Find where the given text appears and provide that cell's center as [x, y] coordinate. 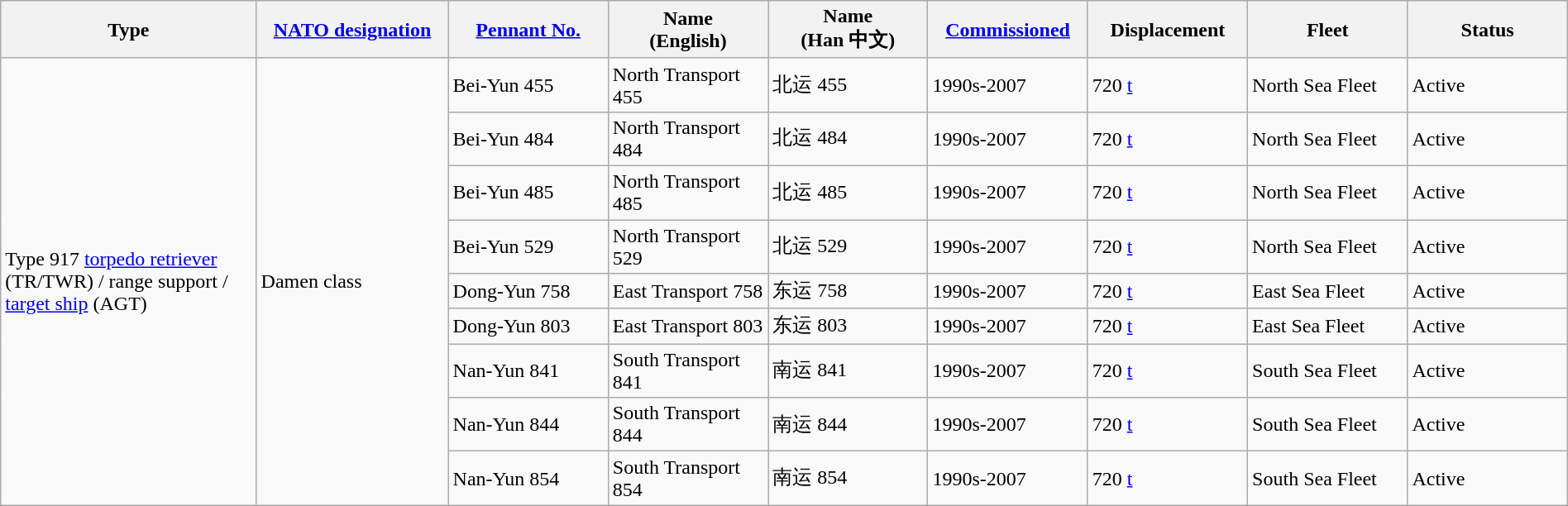
Dong-Yun 758 [528, 291]
Damen class [352, 281]
Bei-Yun 484 [528, 139]
NATO designation [352, 30]
North Transport 455 [688, 84]
北运 455 [849, 84]
Nan-Yun 844 [528, 425]
North Transport 529 [688, 246]
North Transport 485 [688, 192]
Displacement [1168, 30]
South Transport 844 [688, 425]
Name(Han 中文) [849, 30]
North Transport 484 [688, 139]
北运 529 [849, 246]
Bei-Yun 529 [528, 246]
Pennant No. [528, 30]
Name(English) [688, 30]
南运 844 [849, 425]
Nan-Yun 841 [528, 370]
South Transport 854 [688, 478]
South Transport 841 [688, 370]
北运 485 [849, 192]
Type 917 torpedo retriever (TR/TWR) / range support / target ship (AGT) [129, 281]
East Transport 803 [688, 326]
Dong-Yun 803 [528, 326]
东运 758 [849, 291]
北运 484 [849, 139]
East Transport 758 [688, 291]
Bei-Yun 485 [528, 192]
南运 841 [849, 370]
Commissioned [1007, 30]
Bei-Yun 455 [528, 84]
Nan-Yun 854 [528, 478]
Status [1487, 30]
东运 803 [849, 326]
南运 854 [849, 478]
Type [129, 30]
Fleet [1328, 30]
